Output the [x, y] coordinate of the center of the cell containing the given text.  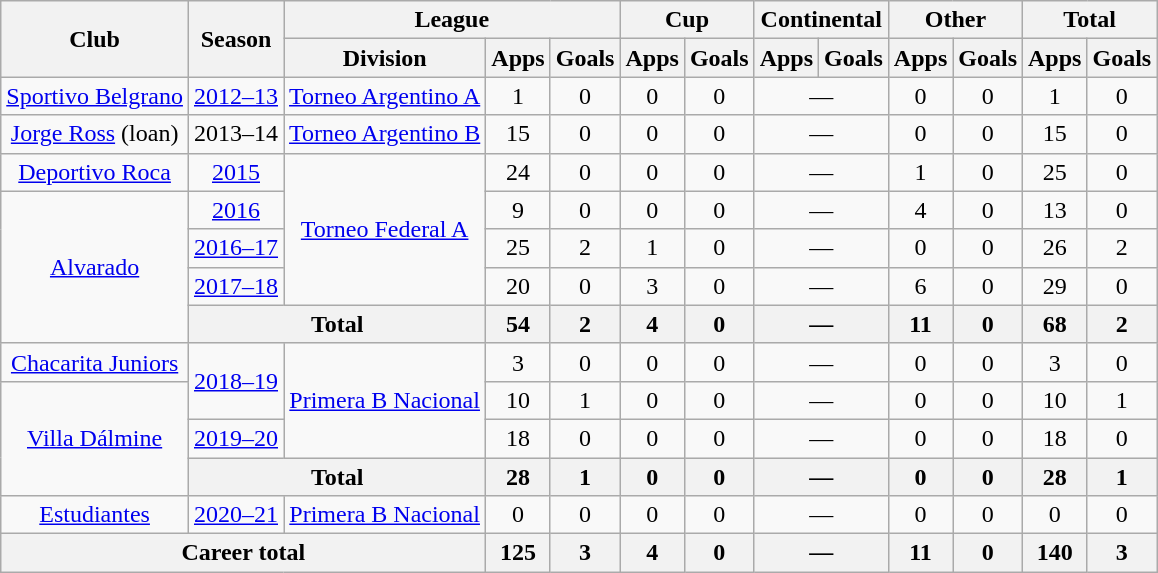
League [452, 20]
Career total [244, 553]
Continental [821, 20]
6 [920, 286]
2017–18 [236, 286]
68 [1055, 324]
54 [518, 324]
Villa Dálmine [95, 438]
26 [1055, 248]
Deportivo Roca [95, 172]
2013–14 [236, 134]
29 [1055, 286]
Estudiantes [95, 515]
24 [518, 172]
2016 [236, 210]
Cup [687, 20]
9 [518, 210]
Chacarita Juniors [95, 362]
Torneo Argentino A [385, 96]
Alvarado [95, 267]
Other [955, 20]
2019–20 [236, 438]
Season [236, 39]
2012–13 [236, 96]
Torneo Argentino B [385, 134]
2016–17 [236, 248]
Jorge Ross (loan) [95, 134]
20 [518, 286]
13 [1055, 210]
140 [1055, 553]
Sportivo Belgrano [95, 96]
Division [385, 58]
2020–21 [236, 515]
2015 [236, 172]
Torneo Federal A [385, 229]
Club [95, 39]
125 [518, 553]
2018–19 [236, 381]
